Capture the cell that displays the provided text and extract its (X, Y) central coordinate. 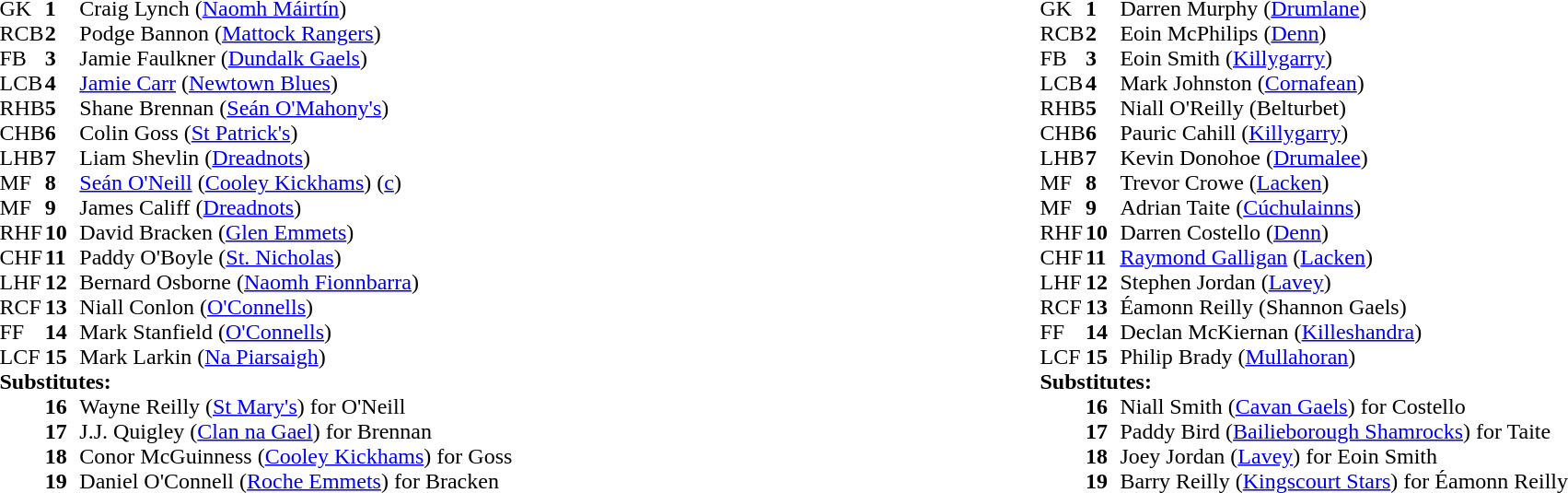
Shane Brennan (Seán O'Mahony's) (296, 109)
Stephen Jordan (Lavey) (1344, 282)
David Bracken (Glen Emmets) (296, 232)
Seán O'Neill (Cooley Kickhams) (c) (296, 182)
Bernard Osborne (Naomh Fionnbarra) (296, 282)
Declan McKiernan (Killeshandra) (1344, 332)
Eoin Smith (Killygarry) (1344, 59)
Mark Johnston (Cornafean) (1344, 83)
Adrian Taite (Cúchulainns) (1344, 208)
Barry Reilly (Kingscourt Stars) for Éamonn Reilly (1344, 481)
Niall Smith (Cavan Gaels) for Costello (1344, 407)
Mark Larkin (Na Piarsaigh) (296, 358)
Pauric Cahill (Killygarry) (1344, 133)
Jamie Faulkner (Dundalk Gaels) (296, 59)
Mark Stanfield (O'Connells) (296, 332)
Paddy O'Boyle (St. Nicholas) (296, 258)
Wayne Reilly (St Mary's) for O'Neill (296, 407)
Darren Costello (Denn) (1344, 232)
Daniel O'Connell (Roche Emmets) for Bracken (296, 481)
Raymond Galligan (Lacken) (1344, 258)
Niall O'Reilly (Belturbet) (1344, 109)
Niall Conlon (O'Connells) (296, 308)
Kevin Donohoe (Drumalee) (1344, 158)
Eoin McPhilips (Denn) (1344, 33)
Paddy Bird (Bailieborough Shamrocks) for Taite (1344, 431)
Podge Bannon (Mattock Rangers) (296, 33)
J.J. Quigley (Clan na Gael) for Brennan (296, 431)
Éamonn Reilly (Shannon Gaels) (1344, 308)
Liam Shevlin (Dreadnots) (296, 158)
Trevor Crowe (Lacken) (1344, 182)
Colin Goss (St Patrick's) (296, 133)
Joey Jordan (Lavey) for Eoin Smith (1344, 457)
Conor McGuinness (Cooley Kickhams) for Goss (296, 457)
Philip Brady (Mullahoran) (1344, 358)
Jamie Carr (Newtown Blues) (296, 83)
James Califf (Dreadnots) (296, 208)
